Find where the given text appears and provide that cell's center as (x, y) coordinate. 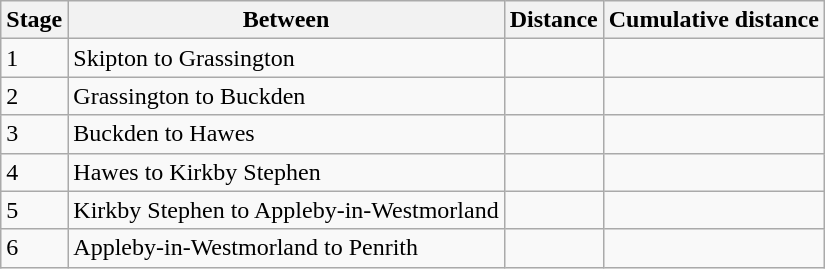
5 (34, 210)
1 (34, 58)
Kirkby Stephen to Appleby-in-Westmorland (286, 210)
3 (34, 134)
4 (34, 172)
2 (34, 96)
Skipton to Grassington (286, 58)
Hawes to Kirkby Stephen (286, 172)
Between (286, 20)
Cumulative distance (714, 20)
Appleby-in-Westmorland to Penrith (286, 248)
Grassington to Buckden (286, 96)
Stage (34, 20)
Buckden to Hawes (286, 134)
Distance (554, 20)
6 (34, 248)
